Determine the (X, Y) coordinate at the center of the cell enclosing the given text.  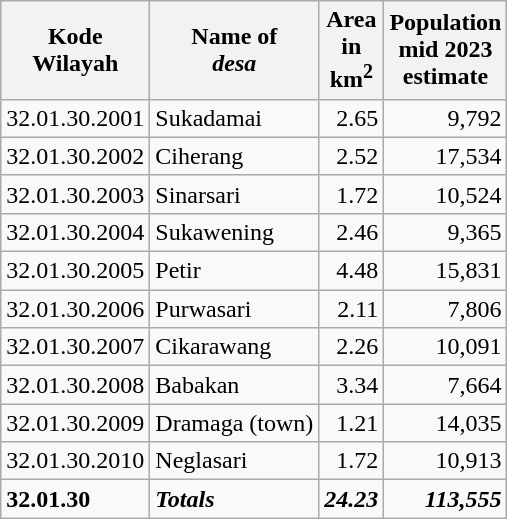
Dramaga (town) (234, 423)
2.65 (352, 118)
32.01.30.2001 (76, 118)
32.01.30.2006 (76, 309)
32.01.30.2009 (76, 423)
32.01.30.2007 (76, 347)
32.01.30 (76, 499)
10,524 (446, 194)
Sinarsari (234, 194)
Ciherang (234, 156)
32.01.30.2008 (76, 385)
Neglasari (234, 461)
2.26 (352, 347)
24.23 (352, 499)
10,091 (446, 347)
15,831 (446, 271)
Name of desa (234, 50)
10,913 (446, 461)
Sukadamai (234, 118)
2.11 (352, 309)
7,806 (446, 309)
Sukawening (234, 232)
1.21 (352, 423)
Totals (234, 499)
9,365 (446, 232)
4.48 (352, 271)
7,664 (446, 385)
32.01.30.2004 (76, 232)
14,035 (446, 423)
9,792 (446, 118)
17,534 (446, 156)
Area in km2 (352, 50)
2.46 (352, 232)
32.01.30.2005 (76, 271)
3.34 (352, 385)
2.52 (352, 156)
32.01.30.2010 (76, 461)
Petir (234, 271)
Purwasari (234, 309)
Babakan (234, 385)
32.01.30.2003 (76, 194)
Cikarawang (234, 347)
32.01.30.2002 (76, 156)
Populationmid 2023estimate (446, 50)
113,555 (446, 499)
Kode Wilayah (76, 50)
